Locate the cell with the specified text and output its (x, y) center coordinate. 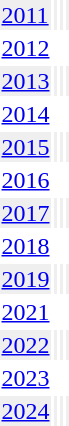
2022 (26, 345)
2017 (26, 213)
2015 (26, 147)
2019 (26, 279)
2018 (26, 246)
2023 (26, 378)
2014 (26, 114)
2021 (26, 312)
2016 (26, 180)
2013 (26, 81)
2011 (26, 15)
2012 (26, 48)
2024 (26, 411)
